Output the (X, Y) coordinate of the center of the cell containing the given text.  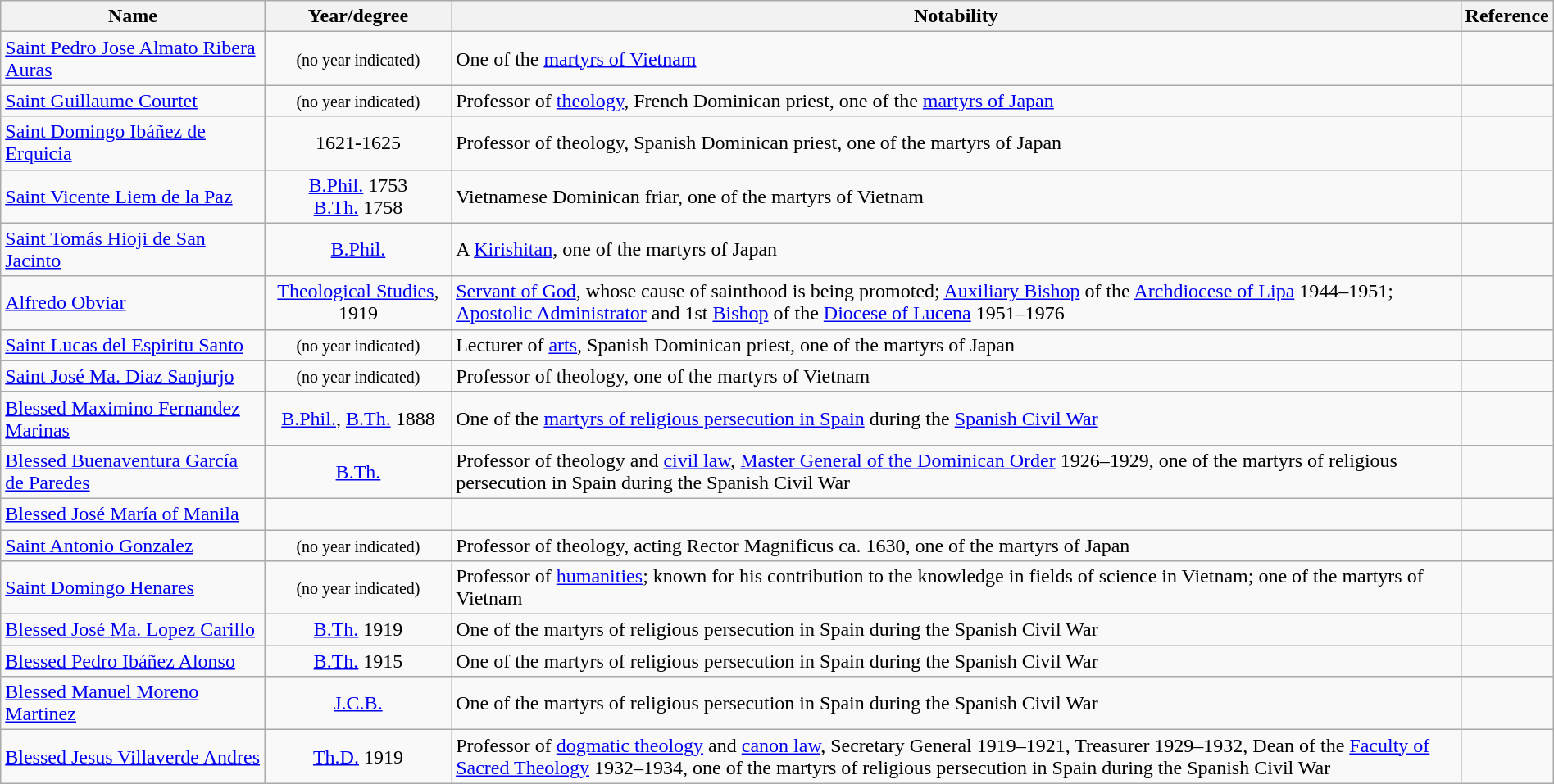
Blessed Jesus Villaverde Andres (133, 757)
Blessed Pedro Ibáñez Alonso (133, 661)
B.Phil., B.Th. 1888 (357, 418)
Name (133, 16)
Notability (956, 16)
Lecturer of arts, Spanish Dominican priest, one of the martyrs of Japan (956, 345)
Professor of theology, French Dominican priest, one of the martyrs of Japan (956, 101)
Alfredo Obviar (133, 303)
Saint Antonio Gonzalez (133, 545)
Saint Domingo Henares (133, 588)
Saint Tomás Hioji de San Jacinto (133, 249)
Blessed Maximino Fernandez Marinas (133, 418)
Year/degree (357, 16)
A Kirishitan, one of the martyrs of Japan (956, 249)
Th.D. 1919 (357, 757)
B.Th. 1919 (357, 630)
Saint Vicente Liem de la Paz (133, 197)
Saint José Ma. Diaz Sanjurjo (133, 376)
Reference (1506, 16)
Professor of theology, one of the martyrs of Vietnam (956, 376)
Blessed José María of Manila (133, 514)
Professor of humanities; known for his contribution to the knowledge in fields of science in Vietnam; one of the martyrs of Vietnam (956, 588)
Blessed Manuel Moreno Martinez (133, 703)
Vietnamese Dominican friar, one of the martyrs of Vietnam (956, 197)
Theological Studies, 1919 (357, 303)
B.Phil. (357, 249)
One of the martyrs of Vietnam (956, 59)
Professor of theology, acting Rector Magnificus ca. 1630, one of the martyrs of Japan (956, 545)
B.Phil. 1753B.Th. 1758 (357, 197)
Saint Domingo Ibáñez de Erquicia (133, 143)
1621-1625 (357, 143)
Professor of theology, Spanish Dominican priest, one of the martyrs of Japan (956, 143)
J.C.B. (357, 703)
B.Th. 1915 (357, 661)
Blessed Buenaventura García de Paredes (133, 472)
Saint Pedro Jose Almato Ribera Auras (133, 59)
Saint Lucas del Espiritu Santo (133, 345)
Saint Guillaume Courtet (133, 101)
B.Th. (357, 472)
Blessed José Ma. Lopez Carillo (133, 630)
